Extract the (x, y) coordinate from the center of the cell holding the provided text.  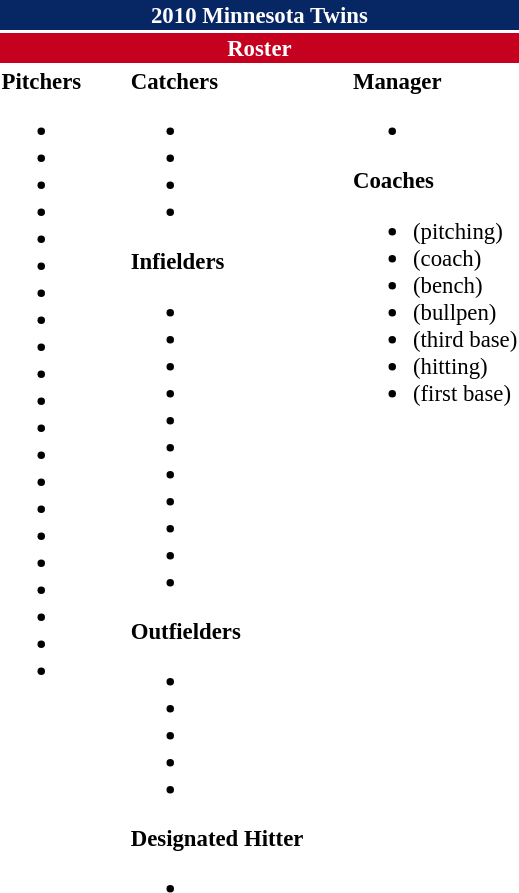
2010 Minnesota Twins (260, 15)
Roster (260, 48)
